Locate the cell with the specified text and output its (X, Y) center coordinate. 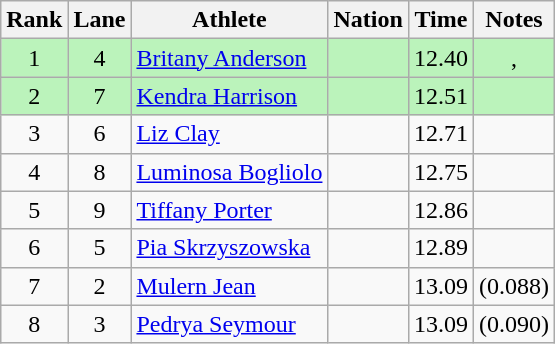
Nation (368, 20)
Pedrya Seymour (230, 324)
Liz Clay (230, 134)
Time (440, 20)
Mulern Jean (230, 286)
12.75 (440, 172)
Athlete (230, 20)
12.86 (440, 210)
Lane (100, 20)
1 (34, 58)
, (514, 58)
9 (100, 210)
12.89 (440, 248)
(0.088) (514, 286)
Kendra Harrison (230, 96)
(0.090) (514, 324)
Tiffany Porter (230, 210)
Rank (34, 20)
Luminosa Bogliolo (230, 172)
12.71 (440, 134)
Britany Anderson (230, 58)
Pia Skrzyszowska (230, 248)
12.51 (440, 96)
12.40 (440, 58)
Notes (514, 20)
